From the cell containing the given text, extract its center point as (X, Y) coordinate. 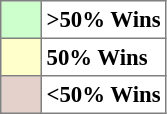
50% Wins (104, 57)
<50% Wins (104, 95)
>50% Wins (104, 20)
